Pinpoint the cell where the given text exists, returning its (x, y) midpoint coordinate. 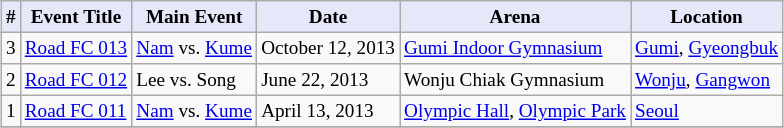
1 (10, 111)
Olympic Hall, Olympic Park (516, 111)
Date (328, 17)
3 (10, 48)
Gumi, Gyeongbuk (706, 48)
Road FC 012 (76, 80)
Wonju Chiak Gymnasium (516, 80)
June 22, 2013 (328, 80)
April 13, 2013 (328, 111)
Wonju, Gangwon (706, 80)
Arena (516, 17)
October 12, 2013 (328, 48)
Location (706, 17)
2 (10, 80)
Lee vs. Song (194, 80)
Event Title (76, 17)
Road FC 013 (76, 48)
Gumi Indoor Gymnasium (516, 48)
# (10, 17)
Main Event (194, 17)
Road FC 011 (76, 111)
Seoul (706, 111)
